Capture the cell that displays the provided text and extract its [X, Y] central coordinate. 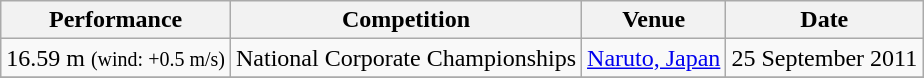
Performance [116, 20]
Naruto, Japan [654, 58]
16.59 m (wind: +0.5 m/s) [116, 58]
25 September 2011 [824, 58]
Competition [406, 20]
Date [824, 20]
National Corporate Championships [406, 58]
Venue [654, 20]
